Provide the (x, y) coordinate of the cell's center where the given text is located.  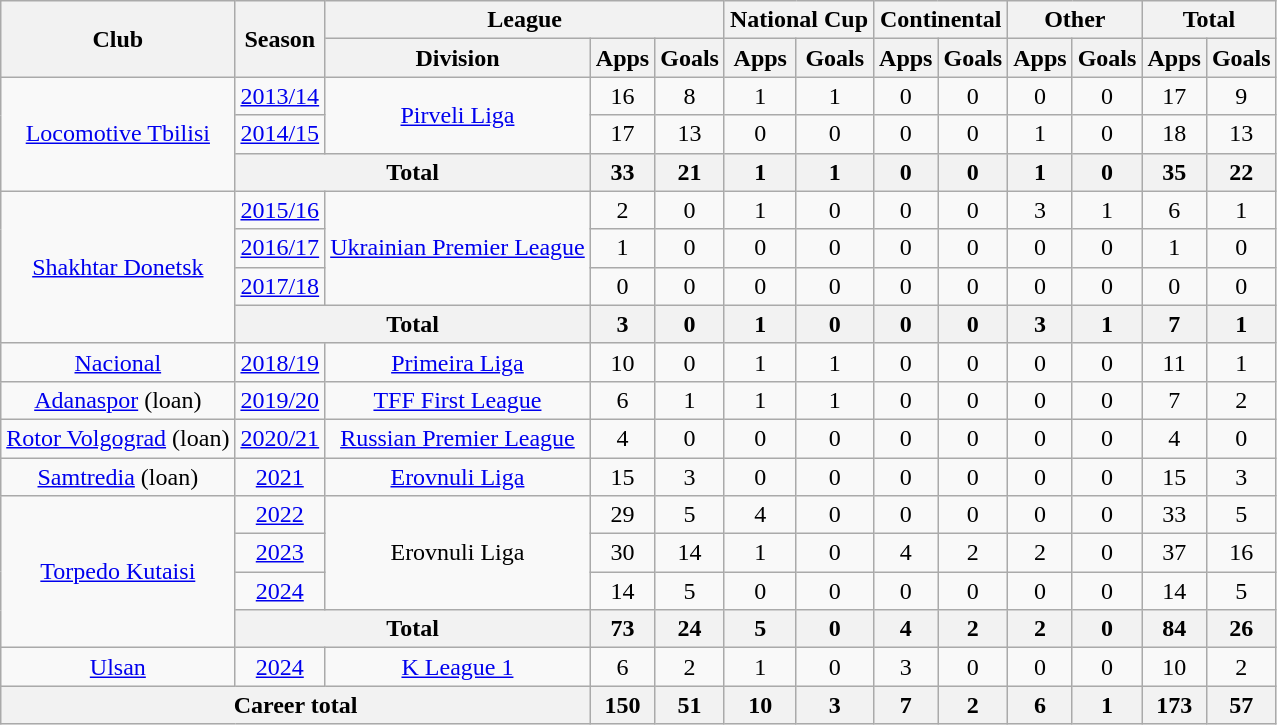
Ulsan (118, 667)
Shakhtar Donetsk (118, 267)
Russian Premier League (458, 438)
Nacional (118, 362)
26 (1241, 629)
Primeira Liga (458, 362)
Division (458, 58)
Torpedo Kutaisi (118, 572)
57 (1241, 705)
2018/19 (280, 362)
2013/14 (280, 96)
2014/15 (280, 134)
2015/16 (280, 210)
Ukrainian Premier League (458, 248)
84 (1174, 629)
35 (1174, 172)
2022 (280, 515)
Career total (296, 705)
National Cup (798, 20)
21 (690, 172)
30 (622, 553)
150 (622, 705)
2020/21 (280, 438)
TFF First League (458, 400)
2019/20 (280, 400)
Season (280, 39)
51 (690, 705)
Continental (941, 20)
73 (622, 629)
8 (690, 96)
173 (1174, 705)
22 (1241, 172)
League (525, 20)
37 (1174, 553)
Pirveli Liga (458, 115)
2023 (280, 553)
Other (1075, 20)
Locomotive Tbilisi (118, 134)
24 (690, 629)
Samtredia (loan) (118, 477)
K League 1 (458, 667)
2021 (280, 477)
11 (1174, 362)
2017/18 (280, 286)
Club (118, 39)
29 (622, 515)
Adanaspor (loan) (118, 400)
18 (1174, 134)
2016/17 (280, 248)
9 (1241, 96)
Rotor Volgograd (loan) (118, 438)
